Determine the [X, Y] coordinate at the center of the cell enclosing the given text.  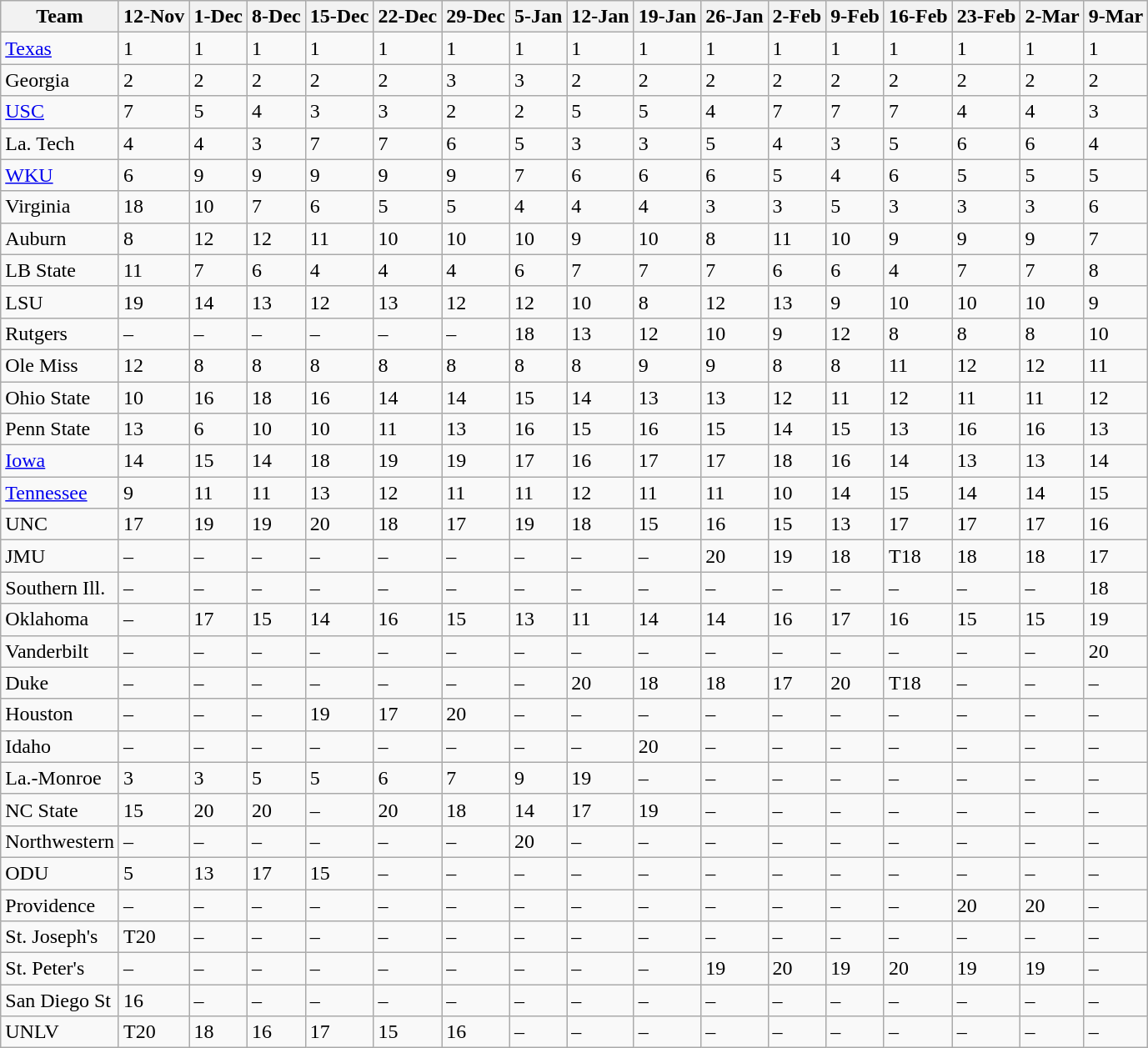
12-Jan [600, 17]
La. Tech [60, 143]
2-Feb [797, 17]
Virginia [60, 207]
Team [60, 17]
Rutgers [60, 333]
15-Dec [339, 17]
WKU [60, 175]
Houston [60, 715]
9-Mar [1115, 17]
Providence [60, 905]
Penn State [60, 429]
Auburn [60, 238]
Vanderbilt [60, 651]
Ole Miss [60, 365]
12-Nov [153, 17]
St. Joseph's [60, 937]
St. Peter's [60, 969]
23-Feb [986, 17]
16-Feb [918, 17]
LSU [60, 302]
29-Dec [476, 17]
5-Jan [538, 17]
ODU [60, 873]
LB State [60, 270]
9-Feb [855, 17]
Iowa [60, 461]
22-Dec [408, 17]
Oklahoma [60, 619]
8-Dec [277, 17]
19-Jan [667, 17]
La.-Monroe [60, 778]
JMU [60, 556]
Southern Ill. [60, 588]
NC State [60, 810]
Duke [60, 683]
Georgia [60, 80]
Idaho [60, 746]
USC [60, 112]
UNLV [60, 1032]
Ohio State [60, 398]
1-Dec [218, 17]
Tennessee [60, 493]
Texas [60, 48]
Northwestern [60, 841]
San Diego St [60, 1000]
2-Mar [1052, 17]
26-Jan [734, 17]
UNC [60, 524]
